Extract the [X, Y] coordinate from the center of the cell holding the provided text.  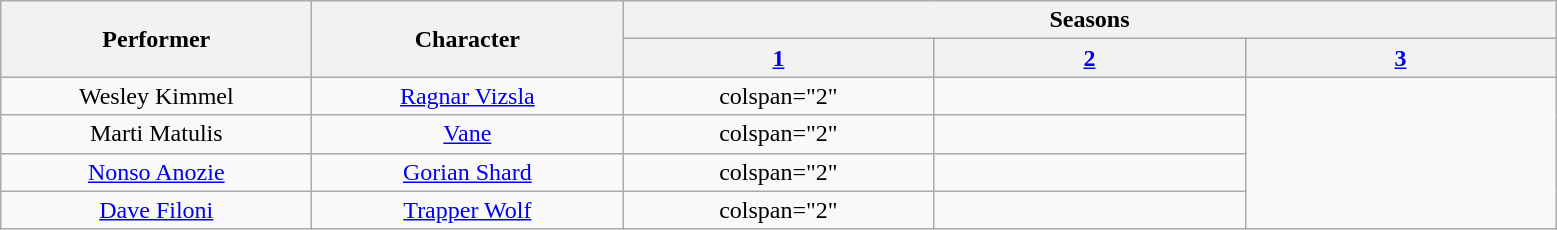
1 [778, 58]
Wesley Kimmel [156, 96]
Marti Matulis [156, 134]
2 [1090, 58]
Trapper Wolf [468, 210]
Nonso Anozie [156, 172]
Seasons [1090, 20]
Vane [468, 134]
Character [468, 39]
Gorian Shard [468, 172]
Ragnar Vizsla [468, 96]
3 [1400, 58]
Performer [156, 39]
Dave Filoni [156, 210]
